From the cell containing the given text, extract its center point as (x, y) coordinate. 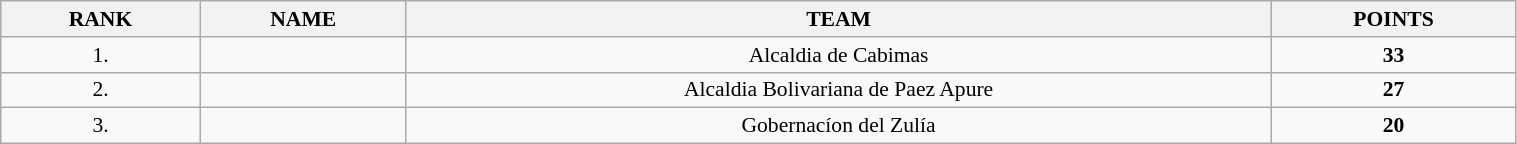
Gobernacíon del Zulía (838, 126)
3. (100, 126)
27 (1394, 90)
1. (100, 55)
33 (1394, 55)
Alcaldia de Cabimas (838, 55)
TEAM (838, 19)
POINTS (1394, 19)
Alcaldia Bolivariana de Paez Apure (838, 90)
2. (100, 90)
20 (1394, 126)
RANK (100, 19)
NAME (303, 19)
